From the cell containing the given text, extract its center point as (X, Y) coordinate. 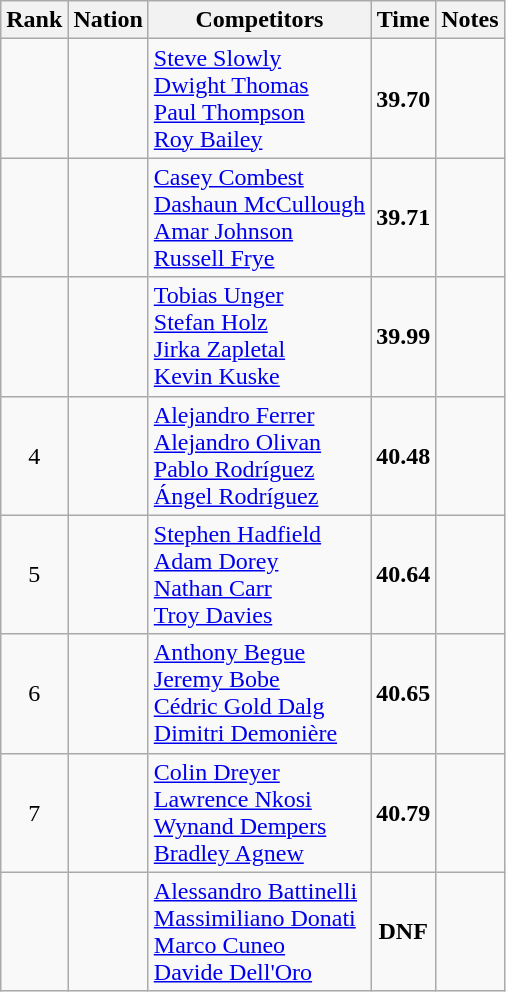
7 (34, 812)
Steve SlowlyDwight ThomasPaul ThompsonRoy Bailey (259, 98)
DNF (404, 932)
39.99 (404, 336)
Nation (108, 20)
40.64 (404, 574)
5 (34, 574)
4 (34, 456)
40.65 (404, 694)
Time (404, 20)
39.70 (404, 98)
Competitors (259, 20)
Alessandro BattinelliMassimiliano DonatiMarco CuneoDavide Dell'Oro (259, 932)
Tobias UngerStefan HolzJirka ZapletalKevin Kuske (259, 336)
Casey CombestDashaun McCulloughAmar JohnsonRussell Frye (259, 218)
6 (34, 694)
Notes (470, 20)
Stephen HadfieldAdam DoreyNathan CarrTroy Davies (259, 574)
39.71 (404, 218)
Colin DreyerLawrence NkosiWynand DempersBradley Agnew (259, 812)
40.79 (404, 812)
40.48 (404, 456)
Anthony BegueJeremy BobeCédric Gold DalgDimitri Demonière (259, 694)
Rank (34, 20)
Alejandro FerrerAlejandro OlivanPablo RodríguezÁngel Rodríguez (259, 456)
